Return the [X, Y] coordinate for the center point of the cell that contains the specified text.  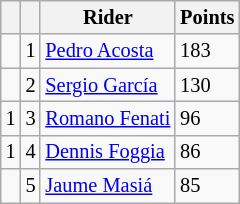
96 [207, 118]
85 [207, 186]
4 [31, 152]
Jaume Masiá [108, 186]
5 [31, 186]
Romano Fenati [108, 118]
Points [207, 17]
2 [31, 85]
3 [31, 118]
86 [207, 152]
Rider [108, 17]
Sergio García [108, 85]
Dennis Foggia [108, 152]
183 [207, 51]
Pedro Acosta [108, 51]
130 [207, 85]
